Identify which cell holds the provided text, then report its [x, y] central coordinate. 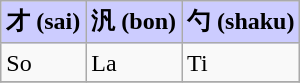
勺 (shaku) [241, 22]
汎 (bon) [134, 22]
La [134, 62]
才 (sai) [44, 22]
Ti [241, 62]
So [44, 62]
